Find where the given text appears and provide that cell's center as [X, Y] coordinate. 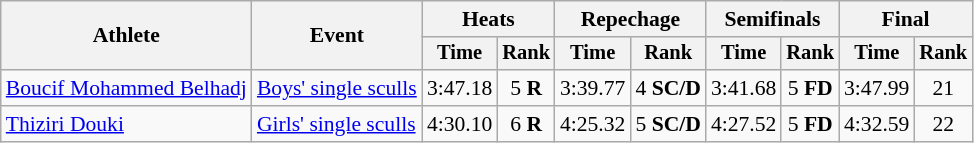
Girls' single sculls [337, 124]
4:25.32 [592, 124]
21 [943, 88]
5 R [526, 88]
Boys' single sculls [337, 88]
3:41.68 [744, 88]
4:30.10 [460, 124]
4:32.59 [876, 124]
22 [943, 124]
Thiziri Douki [126, 124]
4:27.52 [744, 124]
Repechage [630, 19]
Semifinals [772, 19]
Athlete [126, 36]
3:39.77 [592, 88]
3:47.99 [876, 88]
4 SC/D [668, 88]
3:47.18 [460, 88]
Heats [488, 19]
Final [906, 19]
6 R [526, 124]
5 SC/D [668, 124]
Event [337, 36]
Boucif Mohammed Belhadj [126, 88]
